Detect which cell encompasses the target text, then output its (x, y) center coordinate. 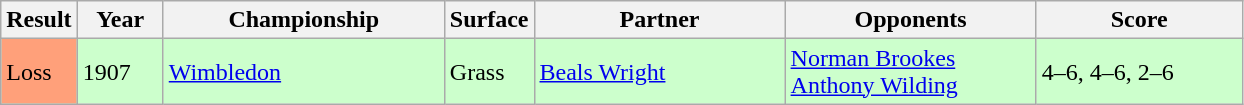
Year (120, 20)
Wimbledon (304, 72)
Result (39, 20)
1907 (120, 72)
Championship (304, 20)
Partner (660, 20)
4–6, 4–6, 2–6 (1139, 72)
Grass (489, 72)
Beals Wright (660, 72)
Surface (489, 20)
Norman Brookes Anthony Wilding (910, 72)
Score (1139, 20)
Loss (39, 72)
Opponents (910, 20)
